From the cell containing the given text, extract its center point as (X, Y) coordinate. 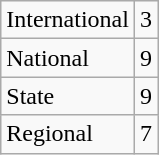
International (68, 20)
3 (146, 20)
Regional (68, 134)
National (68, 58)
State (68, 96)
7 (146, 134)
